Detect which cell encompasses the target text, then output its (x, y) center coordinate. 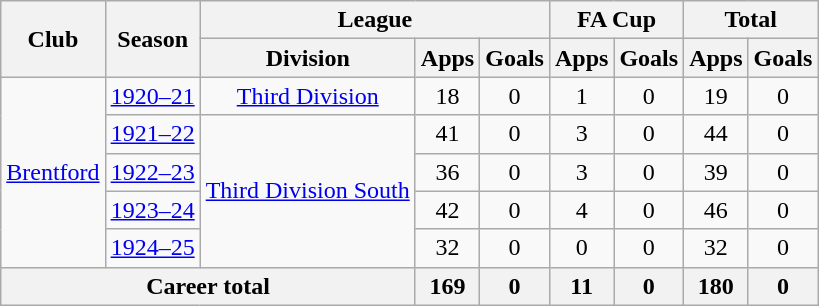
Brentford (53, 172)
44 (716, 134)
180 (716, 286)
Club (53, 39)
FA Cup (616, 20)
Total (751, 20)
42 (447, 210)
18 (447, 96)
Third Division (308, 96)
Third Division South (308, 191)
Division (308, 58)
1 (581, 96)
36 (447, 172)
169 (447, 286)
Season (152, 39)
39 (716, 172)
4 (581, 210)
11 (581, 286)
1922–23 (152, 172)
1924–25 (152, 248)
46 (716, 210)
19 (716, 96)
1923–24 (152, 210)
41 (447, 134)
Career total (208, 286)
1920–21 (152, 96)
League (374, 20)
1921–22 (152, 134)
